Pinpoint the cell where the given text exists, returning its (x, y) midpoint coordinate. 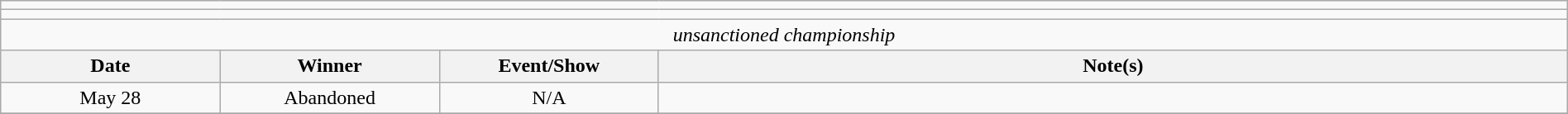
Event/Show (549, 66)
Date (111, 66)
Winner (329, 66)
unsanctioned championship (784, 35)
Note(s) (1113, 66)
N/A (549, 97)
May 28 (111, 97)
Abandoned (329, 97)
